From the cell containing the given text, extract its center point as [X, Y] coordinate. 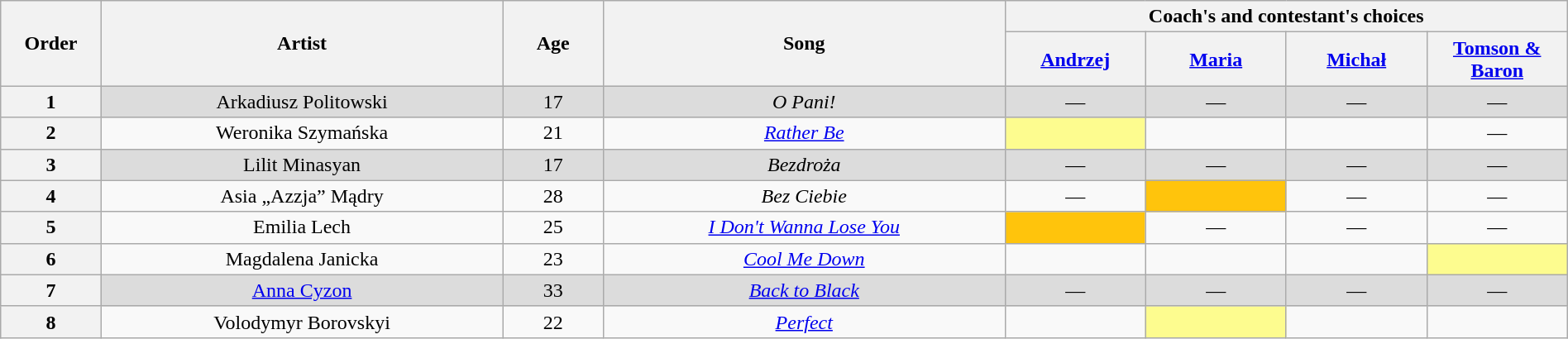
Bezdroża [804, 165]
I Don't Wanna Lose You [804, 227]
Emilia Lech [302, 227]
8 [51, 322]
23 [552, 259]
O Pani! [804, 102]
Back to Black [804, 290]
Tomson & Baron [1497, 60]
Song [804, 43]
Magdalena Janicka [302, 259]
Volodymyr Borovskyi [302, 322]
Andrzej [1075, 60]
5 [51, 227]
Bez Ciebie [804, 196]
Coach's and contestant's choices [1286, 17]
28 [552, 196]
22 [552, 322]
2 [51, 133]
Cool Me Down [804, 259]
Perfect [804, 322]
Rather Be [804, 133]
Order [51, 43]
1 [51, 102]
Anna Cyzon [302, 290]
Arkadiusz Politowski [302, 102]
21 [552, 133]
Weronika Szymańska [302, 133]
3 [51, 165]
Artist [302, 43]
33 [552, 290]
Lilit Minasyan [302, 165]
6 [51, 259]
Asia „Azzja” Mądry [302, 196]
25 [552, 227]
Michał [1356, 60]
4 [51, 196]
7 [51, 290]
Maria [1216, 60]
Age [552, 43]
